Extract the [X, Y] coordinate from the center of the cell holding the provided text.  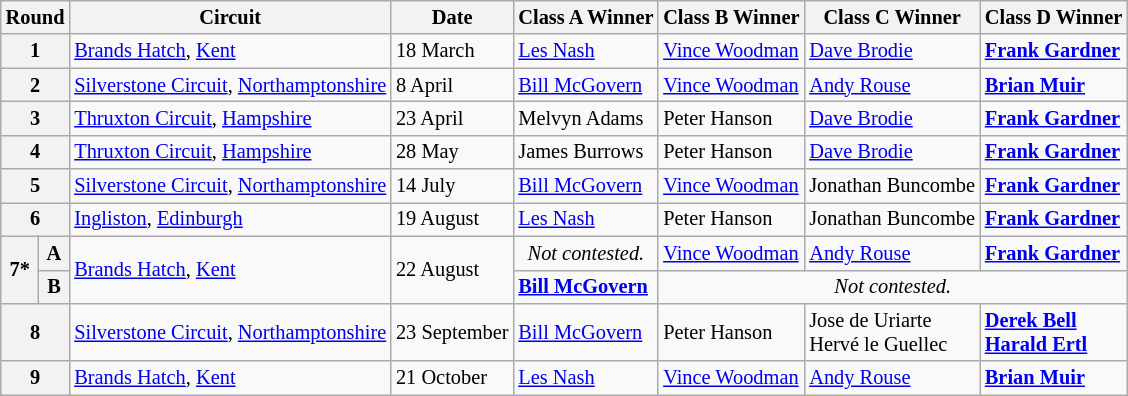
3 [36, 118]
21 October [452, 378]
Class A Winner [586, 17]
Round [36, 17]
7* [20, 270]
5 [36, 186]
Class C Winner [892, 17]
Circuit [230, 17]
Jose de Uriarte Hervé le Guellec [892, 332]
28 May [452, 152]
14 July [452, 186]
Melvyn Adams [586, 118]
23 April [452, 118]
B [54, 287]
Derek Bell Harald Ertl [1054, 332]
A [54, 253]
8 [36, 332]
Date [452, 17]
James Burrows [586, 152]
19 August [452, 219]
23 September [452, 332]
1 [36, 51]
Class D Winner [1054, 17]
Class B Winner [731, 17]
9 [36, 378]
Ingliston, Edinburgh [230, 219]
18 March [452, 51]
2 [36, 85]
4 [36, 152]
8 April [452, 85]
22 August [452, 270]
6 [36, 219]
